Find where the given text appears and provide that cell's center as (X, Y) coordinate. 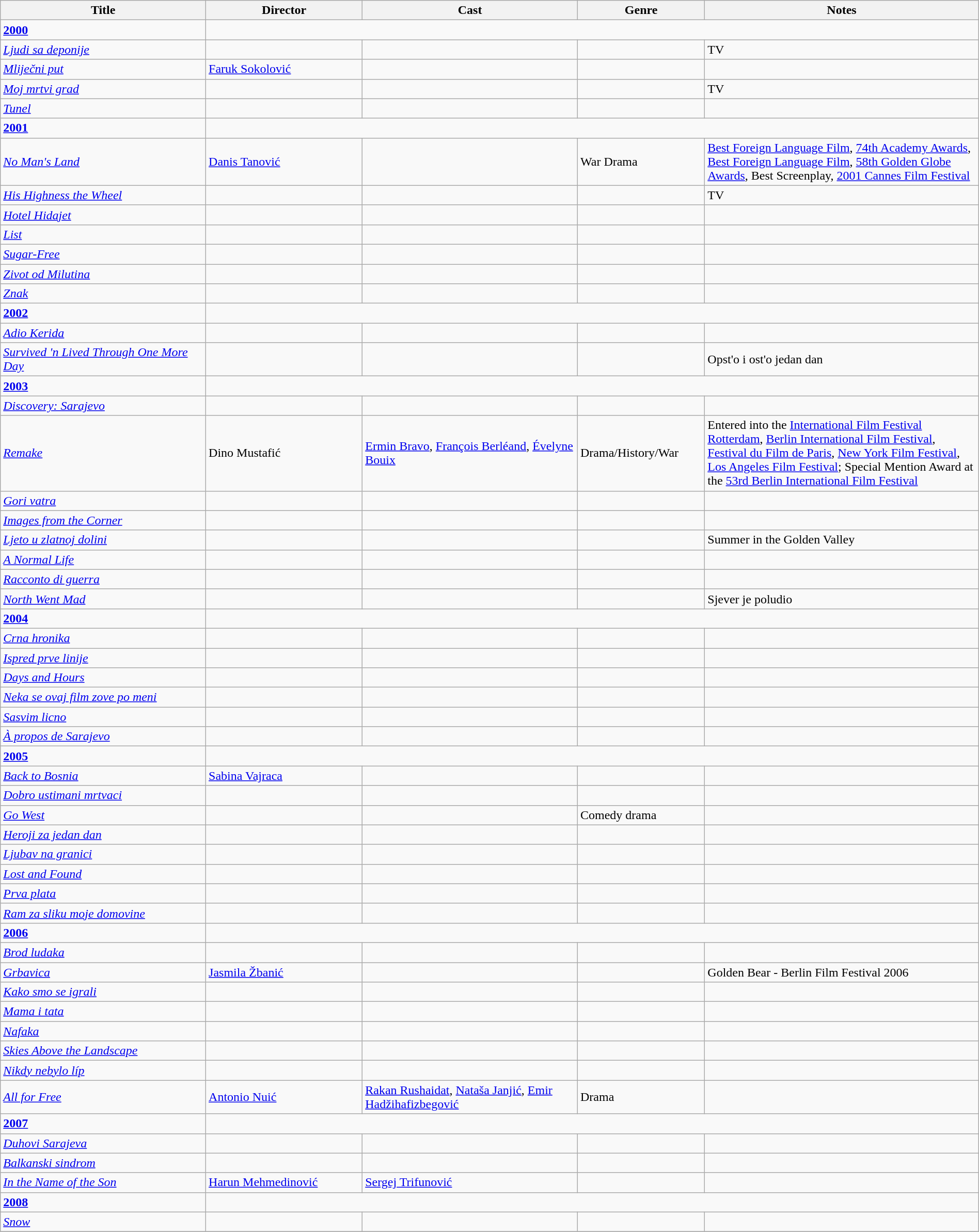
Skies Above the Landscape (103, 1051)
Title (103, 10)
Kako smo se igrali (103, 992)
Sjever je poludio (842, 599)
Genre (641, 10)
Ermin Bravo, François Berléand, Évelyne Bouix (470, 453)
No Man's Land (103, 162)
Drama (641, 1097)
Drama/History/War (641, 453)
Moj mrtvi grad (103, 89)
Snow (103, 1222)
Hotel Hidajet (103, 215)
Adio Kerida (103, 333)
Ispred prve linije (103, 658)
Danis Tanović (284, 162)
Golden Bear - Berlin Film Festival 2006 (842, 972)
List (103, 234)
Opst'o i ost'o jedan dan (842, 359)
Jasmila Žbanić (284, 972)
Racconto di guerra (103, 579)
Faruk Sokolović (284, 69)
Dobro ustimani mrtvaci (103, 795)
Harun Mehmedinović (284, 1182)
Gori vatra (103, 501)
Days and Hours (103, 678)
Dino Mustafić (284, 453)
Comedy drama (641, 815)
All for Free (103, 1097)
À propos de Sarajevo (103, 737)
Director (284, 10)
Neka se ovaj film zove po meni (103, 697)
Ram za sliku moje domovine (103, 913)
Mama i tata (103, 1012)
Sasvim licno (103, 717)
2008 (103, 1202)
A Normal Life (103, 559)
Tunel (103, 108)
Balkanski sindrom (103, 1163)
His Highness the Wheel (103, 195)
Duhovi Sarajeva (103, 1143)
Mliječni put (103, 69)
Summer in the Golden Valley (842, 540)
2000 (103, 30)
Notes (842, 10)
Remake (103, 453)
Best Foreign Language Film, 74th Academy Awards, Best Foreign Language Film, 58th Golden Globe Awards, Best Screenplay, 2001 Cannes Film Festival (842, 162)
2006 (103, 933)
Heroji za jedan dan (103, 835)
Go West (103, 815)
Nikdy nebylo líp (103, 1070)
Ljeto u zlatnoj dolini (103, 540)
2004 (103, 618)
Back to Bosnia (103, 776)
Sabina Vajraca (284, 776)
Brod ludaka (103, 952)
2002 (103, 313)
Discovery: Sarajevo (103, 406)
Sugar-Free (103, 254)
Crna hronika (103, 638)
War Drama (641, 162)
Images from the Corner (103, 520)
Znak (103, 294)
Prva plata (103, 893)
Cast (470, 10)
Survived 'n Lived Through One More Day (103, 359)
Rakan Rushaidat, Nataša Janjić, Emir Hadžihafizbegović (470, 1097)
North Went Mad (103, 599)
Zivot od Milutina (103, 274)
2007 (103, 1124)
In the Name of the Son (103, 1182)
2001 (103, 128)
Ljubav na granici (103, 854)
Nafaka (103, 1031)
Sergej Trifunović (470, 1182)
Lost and Found (103, 874)
Grbavica (103, 972)
2005 (103, 756)
Ljudi sa deponije (103, 50)
Antonio Nuić (284, 1097)
2003 (103, 386)
